Capture the cell that displays the provided text and extract its [x, y] central coordinate. 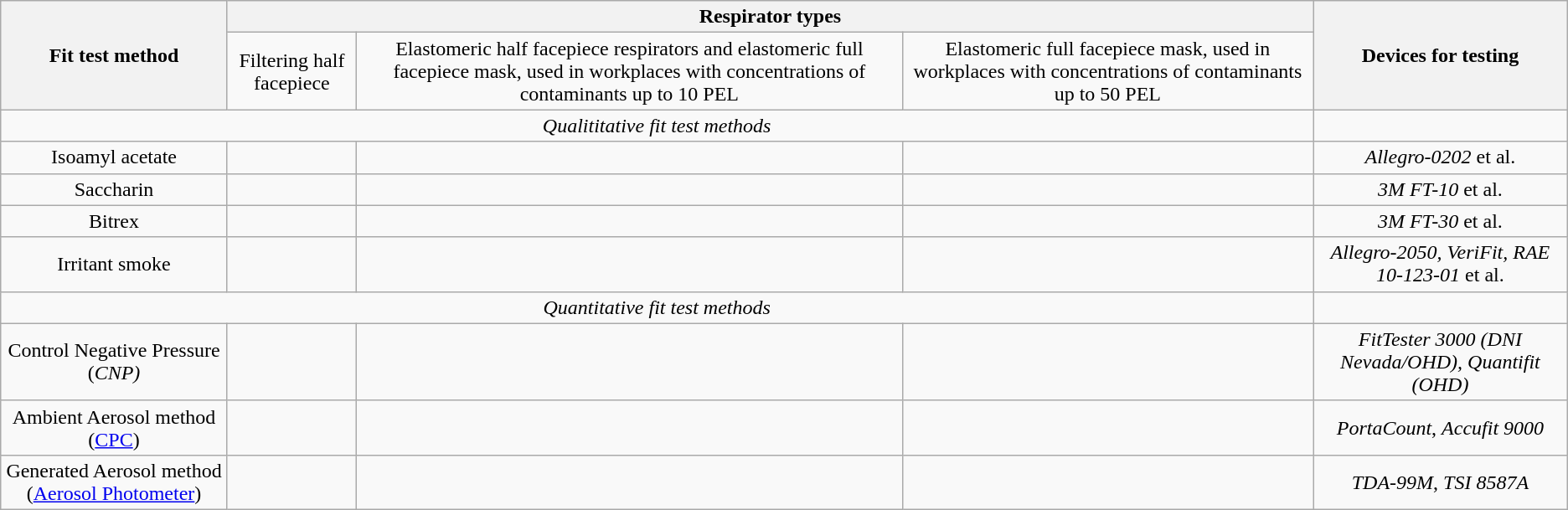
Control Negative Pressure (CNP) [114, 362]
Elastomeric half facepiece respirators and elastomeric full facepiece mask, used in workplaces with concentrations of contaminants up to 10 PEL [630, 71]
Elastomeric full facepiece mask, used in workplaces with concentrations of contaminants up to 50 PEL [1107, 71]
3М FT-10 et al. [1441, 189]
Saccharin [114, 189]
3М FT-30 et al. [1441, 221]
Ambient Aerosol method (CPC) [114, 427]
Qualititative fit test methods [657, 126]
PortaCount, Accufit 9000 [1441, 427]
Filtering half facepiece [291, 71]
Irritant smoke [114, 265]
Respirator types [770, 17]
Allegro-2050, VeriFit, RAE 10-123-01 et al. [1441, 265]
Isoamyl acetate [114, 157]
Generated Aerosol method (Aerosol Photometer) [114, 482]
Bitrex [114, 221]
Allegro-0202 et al. [1441, 157]
FitTester 3000 (DNI Nevada/OHD), Quantifit (OHD) [1441, 362]
Quantitative fit test methods [657, 307]
Devices for testing [1441, 55]
Fit test method [114, 55]
TDA-99M, TSI 8587A [1441, 482]
